From the cell containing the given text, extract its center point as (X, Y) coordinate. 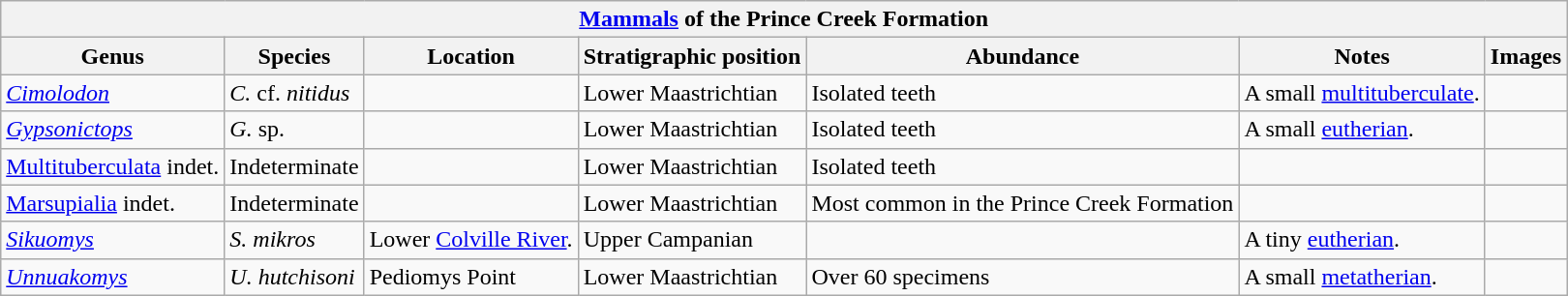
Cimolodon (112, 93)
Images (1525, 56)
Abundance (1022, 56)
A small metatherian. (1362, 277)
Mammals of the Prince Creek Formation (784, 19)
Unnuakomys (112, 277)
Lower Colville River. (470, 240)
Location (470, 56)
C. cf. nitidus (294, 93)
Stratigraphic position (692, 56)
A tiny eutherian. (1362, 240)
U. hutchisoni (294, 277)
S. mikros (294, 240)
Over 60 specimens (1022, 277)
Multituberculata indet. (112, 166)
A small eutherian. (1362, 130)
Notes (1362, 56)
Most common in the Prince Creek Formation (1022, 203)
Pediomys Point (470, 277)
Upper Campanian (692, 240)
Genus (112, 56)
Gypsonictops (112, 130)
Species (294, 56)
Sikuomys (112, 240)
Marsupialia indet. (112, 203)
G. sp. (294, 130)
A small multituberculate. (1362, 93)
